Detect which cell encompasses the target text, then output its (x, y) center coordinate. 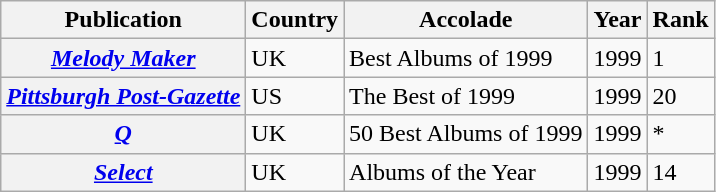
14 (680, 172)
1 (680, 58)
Select (124, 172)
Melody Maker (124, 58)
Accolade (466, 20)
US (295, 96)
Rank (680, 20)
Albums of the Year (466, 172)
Year (618, 20)
20 (680, 96)
* (680, 134)
Pittsburgh Post-Gazette (124, 96)
Q (124, 134)
The Best of 1999 (466, 96)
Publication (124, 20)
Country (295, 20)
50 Best Albums of 1999 (466, 134)
Best Albums of 1999 (466, 58)
